Pinpoint the cell where the given text exists, returning its [X, Y] midpoint coordinate. 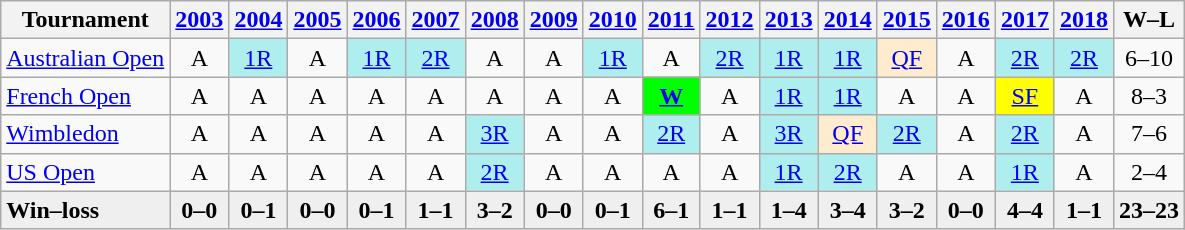
2018 [1084, 20]
2012 [730, 20]
Wimbledon [86, 134]
4–4 [1024, 210]
2008 [494, 20]
2016 [966, 20]
1–4 [788, 210]
2004 [258, 20]
3–4 [848, 210]
2011 [671, 20]
2–4 [1148, 172]
2015 [906, 20]
6–1 [671, 210]
Win–loss [86, 210]
French Open [86, 96]
2014 [848, 20]
2010 [612, 20]
2003 [200, 20]
Tournament [86, 20]
6–10 [1148, 58]
2007 [436, 20]
SF [1024, 96]
Australian Open [86, 58]
W–L [1148, 20]
23–23 [1148, 210]
W [671, 96]
2006 [376, 20]
2013 [788, 20]
8–3 [1148, 96]
2005 [318, 20]
7–6 [1148, 134]
2017 [1024, 20]
2009 [554, 20]
US Open [86, 172]
